From the cell containing the given text, extract its center point as (x, y) coordinate. 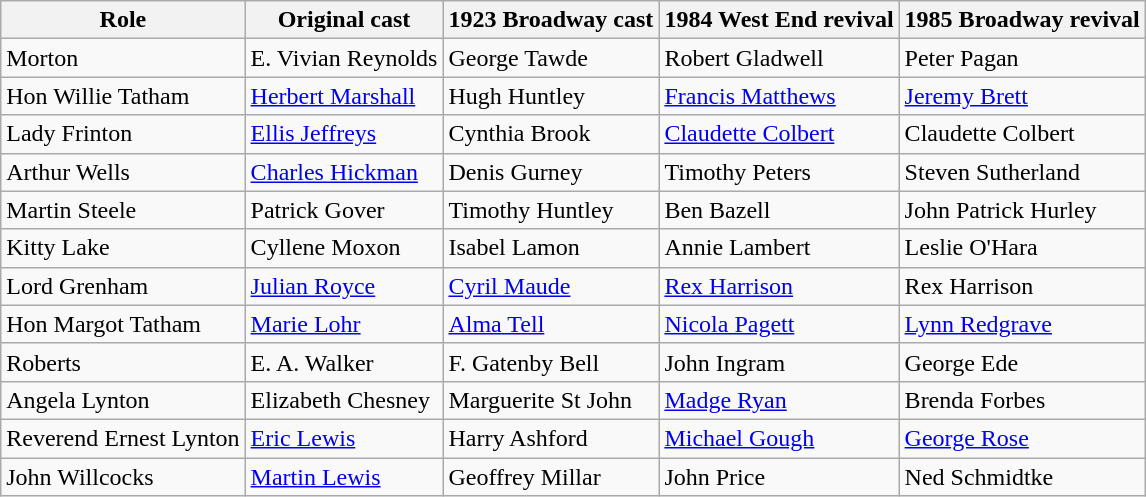
John Patrick Hurley (1022, 210)
Geoffrey Millar (551, 477)
Lord Grenham (123, 286)
Eric Lewis (344, 438)
Timothy Peters (779, 172)
Jeremy Brett (1022, 96)
George Tawde (551, 58)
Lynn Redgrave (1022, 324)
Patrick Gover (344, 210)
Francis Matthews (779, 96)
Marguerite St John (551, 400)
Elizabeth Chesney (344, 400)
Roberts (123, 362)
John Willcocks (123, 477)
Role (123, 20)
John Ingram (779, 362)
Alma Tell (551, 324)
Kitty Lake (123, 248)
Martin Steele (123, 210)
1985 Broadway revival (1022, 20)
Nicola Pagett (779, 324)
Reverend Ernest Lynton (123, 438)
Ellis Jeffreys (344, 134)
1984 West End revival (779, 20)
Cynthia Brook (551, 134)
Angela Lynton (123, 400)
Morton (123, 58)
Brenda Forbes (1022, 400)
Annie Lambert (779, 248)
Martin Lewis (344, 477)
E. Vivian Reynolds (344, 58)
Arthur Wells (123, 172)
Lady Frinton (123, 134)
Isabel Lamon (551, 248)
Hon Willie Tatham (123, 96)
Original cast (344, 20)
F. Gatenby Bell (551, 362)
Madge Ryan (779, 400)
Peter Pagan (1022, 58)
Leslie O'Hara (1022, 248)
Cyril Maude (551, 286)
Julian Royce (344, 286)
Harry Ashford (551, 438)
Steven Sutherland (1022, 172)
Hugh Huntley (551, 96)
George Ede (1022, 362)
Cyllene Moxon (344, 248)
Ned Schmidtke (1022, 477)
John Price (779, 477)
George Rose (1022, 438)
Robert Gladwell (779, 58)
Michael Gough (779, 438)
Herbert Marshall (344, 96)
E. A. Walker (344, 362)
Ben Bazell (779, 210)
Charles Hickman (344, 172)
Hon Margot Tatham (123, 324)
1923 Broadway cast (551, 20)
Timothy Huntley (551, 210)
Marie Lohr (344, 324)
Denis Gurney (551, 172)
